Pinpoint the cell where the given text exists, returning its [x, y] midpoint coordinate. 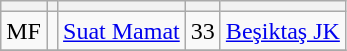
Suat Mamat [122, 31]
Beşiktaş JK [282, 31]
MF [24, 31]
33 [202, 31]
